Scan for the cell matching the given text and deliver its [X, Y] coordinate at center. 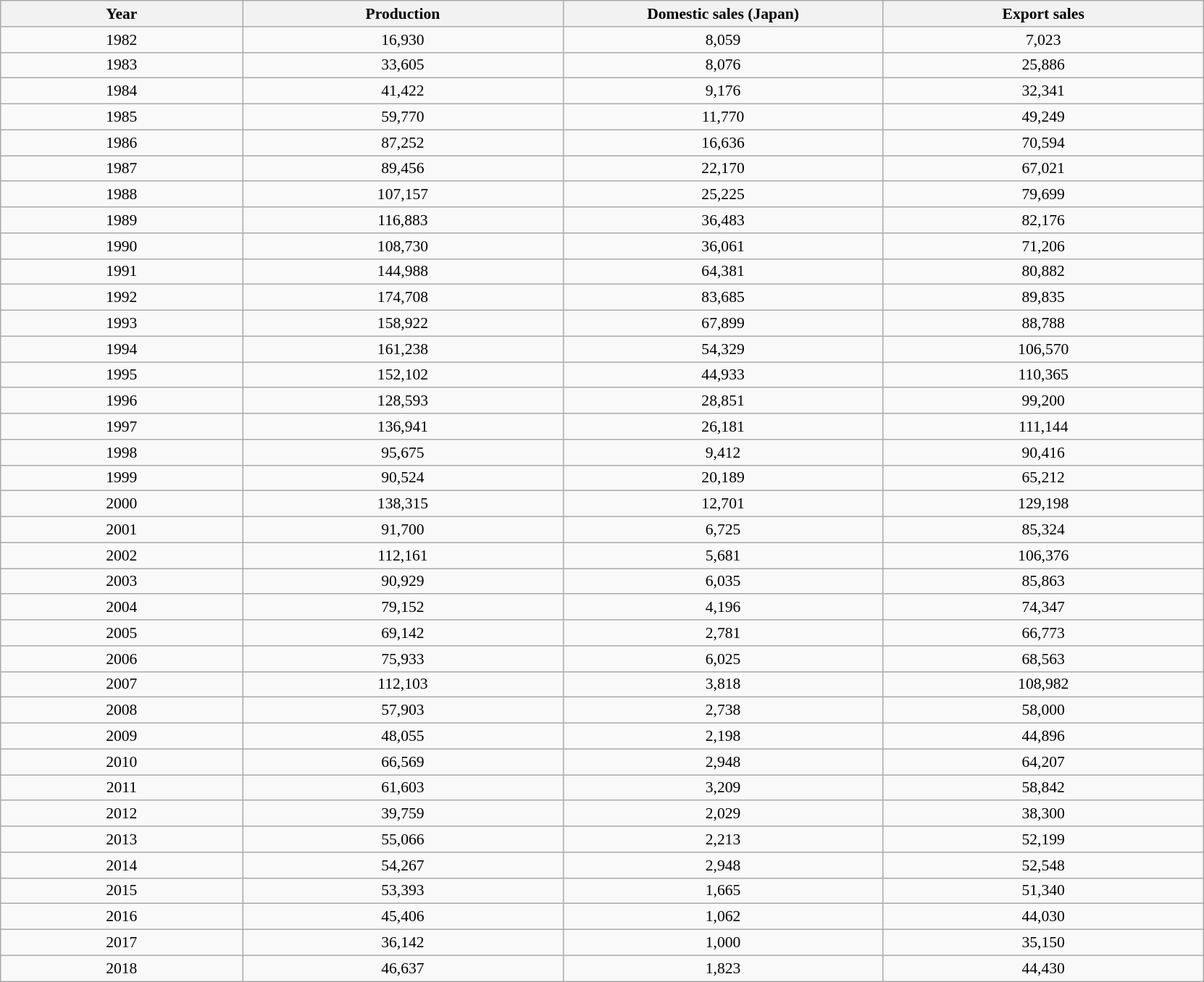
28,851 [723, 401]
2002 [122, 555]
128,593 [403, 401]
1,000 [723, 943]
55,066 [403, 839]
8,059 [723, 40]
1994 [122, 349]
1995 [122, 375]
2,029 [723, 814]
68,563 [1043, 659]
1985 [122, 117]
2008 [122, 710]
Domestic sales (Japan) [723, 14]
64,381 [723, 272]
44,933 [723, 375]
69,142 [403, 633]
6,035 [723, 582]
2,198 [723, 736]
107,157 [403, 195]
2001 [122, 530]
7,023 [1043, 40]
9,176 [723, 91]
64,207 [1043, 762]
106,376 [1043, 555]
8,076 [723, 65]
3,818 [723, 684]
108,730 [403, 246]
2015 [122, 891]
53,393 [403, 891]
90,929 [403, 582]
65,212 [1043, 478]
82,176 [1043, 220]
110,365 [1043, 375]
6,725 [723, 530]
1991 [122, 272]
2007 [122, 684]
52,548 [1043, 865]
91,700 [403, 530]
54,267 [403, 865]
1992 [122, 298]
4,196 [723, 608]
152,102 [403, 375]
74,347 [1043, 608]
2010 [122, 762]
33,605 [403, 65]
2005 [122, 633]
67,899 [723, 324]
5,681 [723, 555]
106,570 [1043, 349]
1983 [122, 65]
2017 [122, 943]
51,340 [1043, 891]
1988 [122, 195]
20,189 [723, 478]
Production [403, 14]
1987 [122, 169]
79,152 [403, 608]
58,842 [1043, 788]
1997 [122, 427]
1982 [122, 40]
36,483 [723, 220]
1,062 [723, 917]
71,206 [1043, 246]
144,988 [403, 272]
44,896 [1043, 736]
2013 [122, 839]
49,249 [1043, 117]
1,823 [723, 968]
129,198 [1043, 504]
1993 [122, 324]
36,142 [403, 943]
2012 [122, 814]
2,213 [723, 839]
1998 [122, 453]
48,055 [403, 736]
111,144 [1043, 427]
25,225 [723, 195]
2,781 [723, 633]
54,329 [723, 349]
2016 [122, 917]
1984 [122, 91]
116,883 [403, 220]
2014 [122, 865]
89,835 [1043, 298]
1989 [122, 220]
75,933 [403, 659]
112,161 [403, 555]
3,209 [723, 788]
52,199 [1043, 839]
95,675 [403, 453]
12,701 [723, 504]
90,416 [1043, 453]
Export sales [1043, 14]
1,665 [723, 891]
83,685 [723, 298]
59,770 [403, 117]
70,594 [1043, 143]
108,982 [1043, 684]
45,406 [403, 917]
2011 [122, 788]
1999 [122, 478]
41,422 [403, 91]
2018 [122, 968]
99,200 [1043, 401]
39,759 [403, 814]
158,922 [403, 324]
174,708 [403, 298]
16,930 [403, 40]
9,412 [723, 453]
1996 [122, 401]
2003 [122, 582]
44,030 [1043, 917]
58,000 [1043, 710]
85,863 [1043, 582]
61,603 [403, 788]
161,238 [403, 349]
1990 [122, 246]
112,103 [403, 684]
36,061 [723, 246]
88,788 [1043, 324]
38,300 [1043, 814]
66,569 [403, 762]
67,021 [1043, 169]
2006 [122, 659]
11,770 [723, 117]
66,773 [1043, 633]
85,324 [1043, 530]
Year [122, 14]
87,252 [403, 143]
79,699 [1043, 195]
2,738 [723, 710]
2004 [122, 608]
136,941 [403, 427]
25,886 [1043, 65]
2000 [122, 504]
44,430 [1043, 968]
22,170 [723, 169]
16,636 [723, 143]
2009 [122, 736]
26,181 [723, 427]
32,341 [1043, 91]
6,025 [723, 659]
1986 [122, 143]
138,315 [403, 504]
89,456 [403, 169]
90,524 [403, 478]
57,903 [403, 710]
46,637 [403, 968]
80,882 [1043, 272]
35,150 [1043, 943]
